From the cell containing the given text, extract its center point as (X, Y) coordinate. 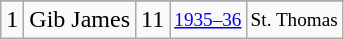
1935–36 (208, 20)
St. Thomas (294, 20)
Gib James (80, 20)
1 (12, 20)
11 (153, 20)
